Scan for the cell matching the given text and deliver its [X, Y] coordinate at center. 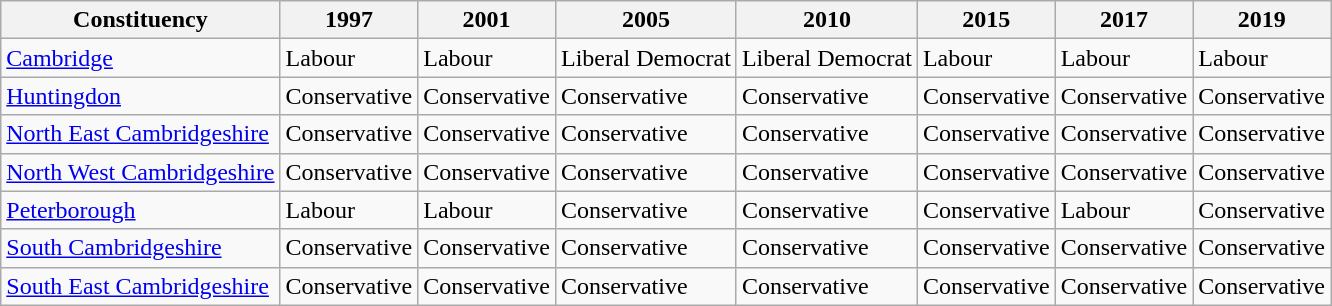
South East Cambridgeshire [140, 286]
South Cambridgeshire [140, 248]
North West Cambridgeshire [140, 172]
2001 [487, 20]
Huntingdon [140, 96]
2015 [986, 20]
1997 [349, 20]
Peterborough [140, 210]
2005 [646, 20]
2010 [826, 20]
Cambridge [140, 58]
North East Cambridgeshire [140, 134]
Constituency [140, 20]
2019 [1262, 20]
2017 [1124, 20]
